Detect which cell encompasses the target text, then output its (X, Y) center coordinate. 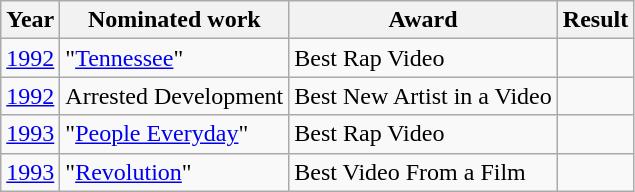
Result (595, 20)
Best New Artist in a Video (423, 96)
"Tennessee" (174, 58)
Year (30, 20)
Arrested Development (174, 96)
Best Video From a Film (423, 172)
"Revolution" (174, 172)
Nominated work (174, 20)
Award (423, 20)
"People Everyday" (174, 134)
